Extract the [x, y] coordinate from the center of the cell holding the provided text.  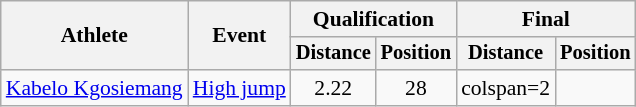
Kabelo Kgosiemang [94, 88]
Athlete [94, 36]
Final [546, 19]
2.22 [334, 88]
Qualification [374, 19]
28 [416, 88]
High jump [240, 88]
Event [240, 36]
colspan=2 [506, 88]
